Output the (x, y) coordinate of the center of the cell containing the given text.  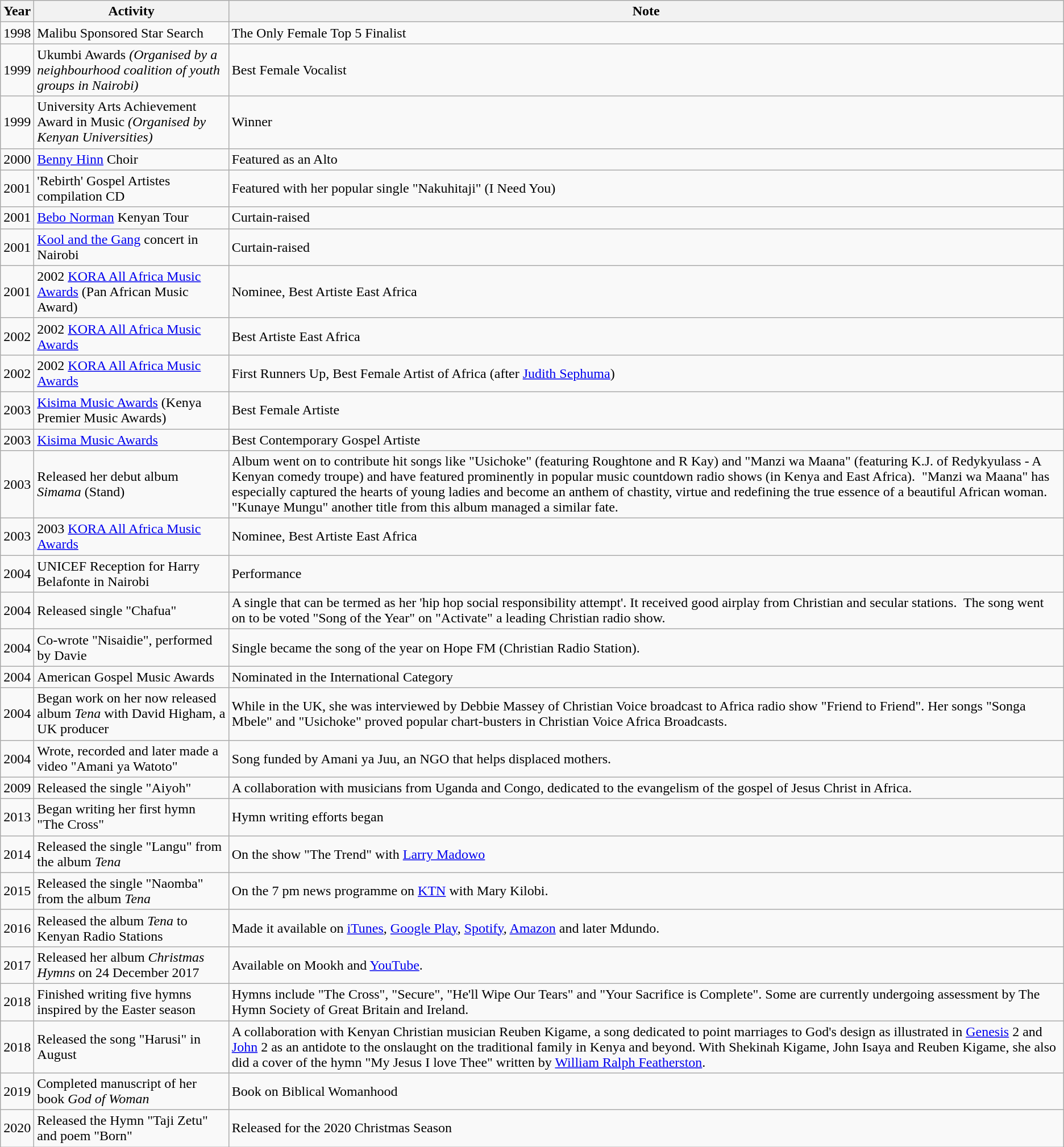
Activity (131, 11)
2019 (17, 1091)
Song funded by Amani ya Juu, an NGO that helps displaced mothers. (646, 758)
Co-wrote "Nisaidie", performed by Davie (131, 648)
On the show "The Trend" with Larry Madowo (646, 854)
Hymn writing efforts began (646, 817)
Ukumbi Awards (Organised by a neighbourhood coalition of youth groups in Nairobi) (131, 70)
2009 (17, 788)
Malibu Sponsored Star Search (131, 33)
Released her album Christmas Hymns on 24 December 2017 (131, 965)
Winner (646, 122)
Best Contemporary Gospel Artiste (646, 439)
Released her debut album Simama (Stand) (131, 484)
Featured as an Alto (646, 159)
Bebo Norman Kenyan Tour (131, 218)
2013 (17, 817)
Best Female Artiste (646, 410)
Released the album Tena to Kenyan Radio Stations (131, 928)
Best Female Vocalist (646, 70)
UNICEF Reception for Harry Belafonte in Nairobi (131, 574)
First Runners Up, Best Female Artist of Africa (after Judith Sephuma) (646, 373)
Kisima Music Awards (131, 439)
Began writing her first hymn "The Cross" (131, 817)
American Gospel Music Awards (131, 677)
Available on Mookh and YouTube. (646, 965)
Released the Hymn "Taji Zetu" and poem "Born" (131, 1129)
Kisima Music Awards (Kenya Premier Music Awards) (131, 410)
2015 (17, 891)
Finished writing five hymns inspired by the Easter season (131, 1001)
On the 7 pm news programme on KTN with Mary Kilobi. (646, 891)
2002 KORA All Africa Music Awards (Pan African Music Award) (131, 292)
University Arts Achievement Award in Music (Organised by Kenyan Universities) (131, 122)
A collaboration with musicians from Uganda and Congo, dedicated to the evangelism of the gospel of Jesus Christ in Africa. (646, 788)
Best Artiste East Africa (646, 336)
Wrote, recorded and later made a video "Amani ya Watoto" (131, 758)
2000 (17, 159)
'Rebirth' Gospel Artistes compilation CD (131, 189)
Benny Hinn Choir (131, 159)
Featured with her popular single "Nakuhitaji" (I Need You) (646, 189)
2003 KORA All Africa Music Awards (131, 537)
Released the single "Langu" from the album Tena (131, 854)
Single became the song of the year on Hope FM (Christian Radio Station). (646, 648)
Released for the 2020 Christmas Season (646, 1129)
Began work on her now released album Tena with David Higham, a UK producer (131, 714)
Kool and the Gang concert in Nairobi (131, 247)
2016 (17, 928)
Performance (646, 574)
Year (17, 11)
The Only Female Top 5 Finalist (646, 33)
Released the single "Naomba" from the album Tena (131, 891)
Book on Biblical Womanhood (646, 1091)
Note (646, 11)
Released the single "Aiyoh" (131, 788)
2017 (17, 965)
Nominated in the International Category (646, 677)
Made it available on iTunes, Google Play, Spotify, Amazon and later Mdundo. (646, 928)
Released the song "Harusi" in August (131, 1047)
Completed manuscript of her book God of Woman (131, 1091)
2014 (17, 854)
2020 (17, 1129)
1998 (17, 33)
Released single "Chafua" (131, 610)
